Identify which cell holds the provided text, then report its (X, Y) central coordinate. 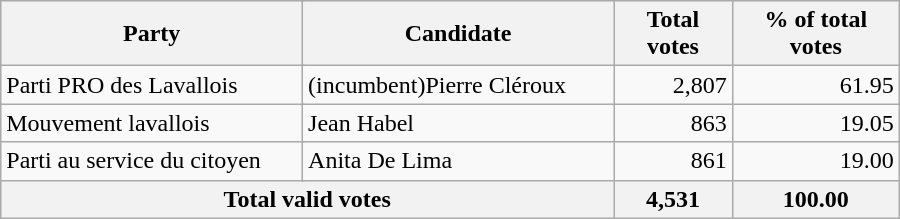
Total votes (674, 34)
(incumbent)Pierre Cléroux (458, 85)
Anita De Lima (458, 161)
863 (674, 123)
Parti PRO des Lavallois (152, 85)
61.95 (816, 85)
19.05 (816, 123)
861 (674, 161)
2,807 (674, 85)
Jean Habel (458, 123)
100.00 (816, 199)
Candidate (458, 34)
Parti au service du citoyen (152, 161)
Party (152, 34)
19.00 (816, 161)
Mouvement lavallois (152, 123)
4,531 (674, 199)
% of total votes (816, 34)
Total valid votes (308, 199)
